For the text-containing cell, return its midpoint in [X, Y] coordinate format. 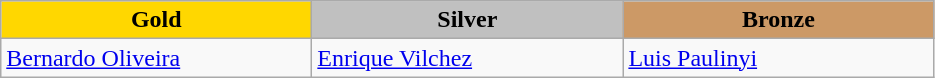
Silver [468, 20]
Bernardo Oliveira [156, 58]
Luis Paulinyi [778, 58]
Gold [156, 20]
Bronze [778, 20]
Enrique Vilchez [468, 58]
